Search for the cell housing the specified text and yield its [X, Y] center coordinate. 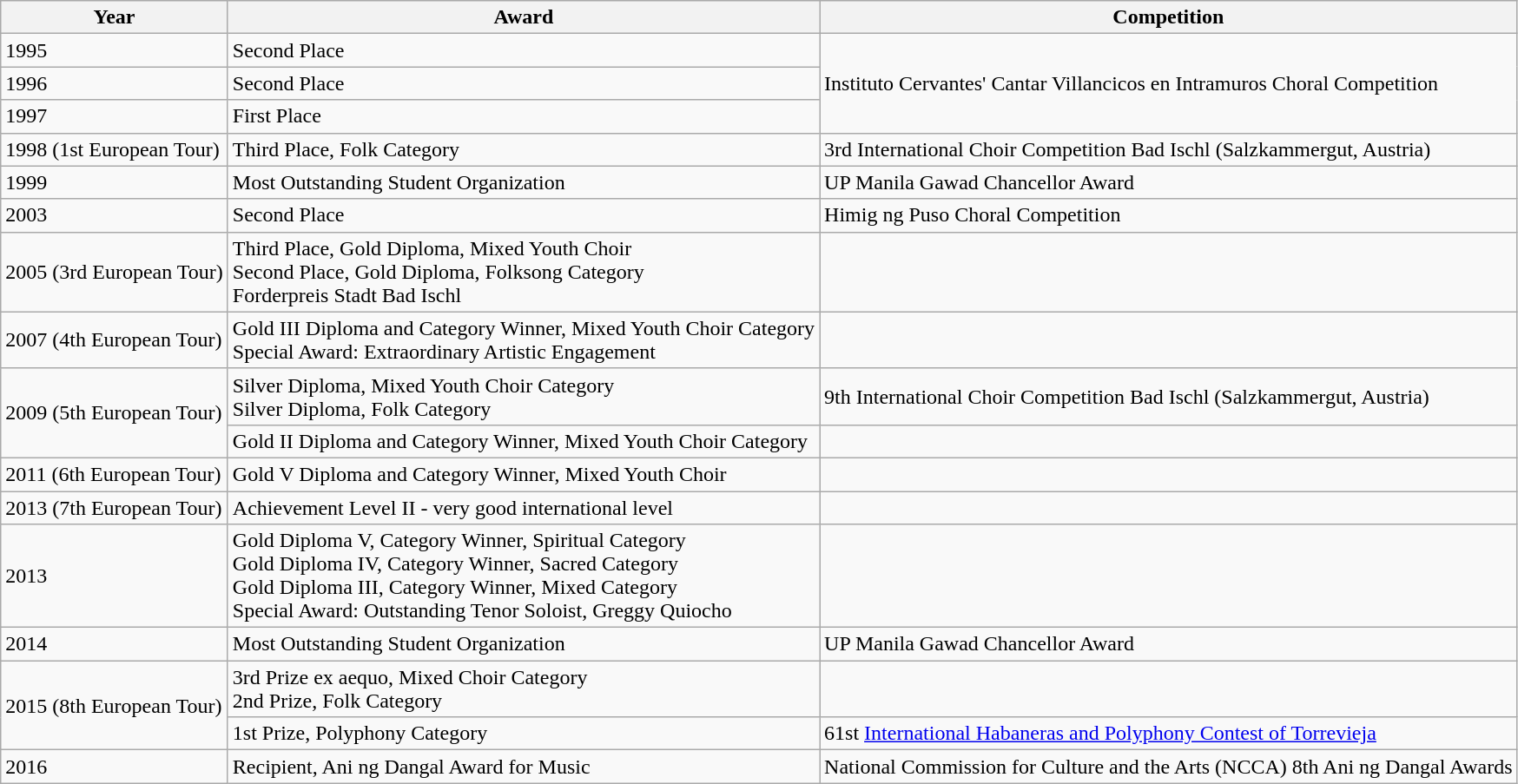
61st International Habaneras and Polyphony Contest of Torrevieja [1169, 734]
Gold V Diploma and Category Winner, Mixed Youth Choir [523, 474]
1998 (1st European Tour) [115, 149]
1st Prize, Polyphony Category [523, 734]
National Commission for Culture and the Arts (NCCA) 8th Ani ng Dangal Awards [1169, 767]
Year [115, 17]
2009 (5th European Tour) [115, 413]
Gold II Diploma and Category Winner, Mixed Youth Choir Category [523, 441]
Third Place, Folk Category [523, 149]
Instituto Cervantes' Cantar Villancicos en Intramuros Choral Competition [1169, 83]
2016 [115, 767]
Silver Diploma, Mixed Youth Choir CategorySilver Diploma, Folk Category [523, 396]
2015 (8th European Tour) [115, 705]
2013 (7th European Tour) [115, 508]
1999 [115, 182]
1995 [115, 50]
2014 [115, 644]
3rd International Choir Competition Bad Ischl (Salzkammergut, Austria) [1169, 149]
Gold III Diploma and Category Winner, Mixed Youth Choir CategorySpecial Award: Extraordinary Artistic Engagement [523, 340]
1997 [115, 116]
Third Place, Gold Diploma, Mixed Youth ChoirSecond Place, Gold Diploma, Folksong CategoryForderpreis Stadt Bad Ischl [523, 272]
Award [523, 17]
Himig ng Puso Choral Competition [1169, 215]
Achievement Level II - very good international level [523, 508]
9th International Choir Competition Bad Ischl (Salzkammergut, Austria) [1169, 396]
2005 (3rd European Tour) [115, 272]
2013 [115, 576]
Competition [1169, 17]
2007 (4th European Tour) [115, 340]
2003 [115, 215]
First Place [523, 116]
2011 (6th European Tour) [115, 474]
Recipient, Ani ng Dangal Award for Music [523, 767]
1996 [115, 83]
3rd Prize ex aequo, Mixed Choir Category2nd Prize, Folk Category [523, 689]
